Search for the cell housing the specified text and yield its [X, Y] center coordinate. 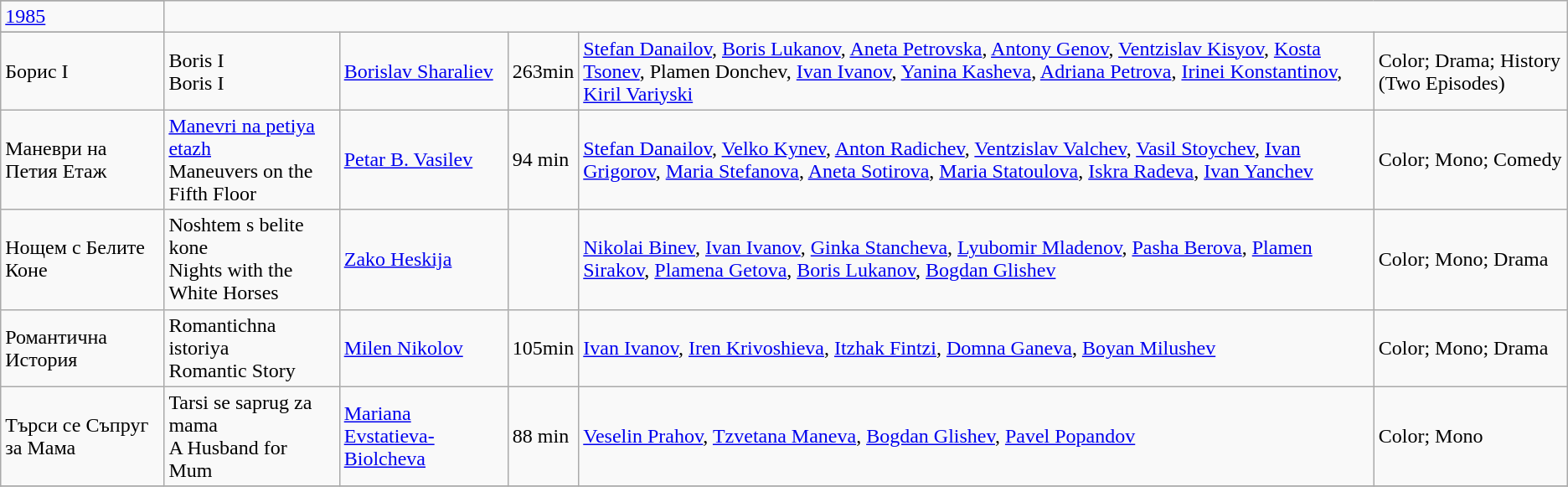
105min [543, 348]
Veselin Prahov, Tzvetana Maneva, Bogdan Glishev, Pavel Popandov [977, 436]
Boris IBoris I [251, 71]
Milen Nikolov [424, 348]
Manevri na petiya etazhManeuvers on the Fifth Floor [251, 159]
Tarsi se saprug za mamaA Husband for Mum [251, 436]
88 min [543, 436]
Noshtem s belite koneNights with the White Horses [251, 260]
Color; Mono; Comedy [1471, 159]
Zako Heskija [424, 260]
Color; Drama; History (Two Episodes) [1471, 71]
Маневри на Петия Етаж [82, 159]
Нощем с Белите Коне [82, 260]
1985 [82, 17]
Nikolai Binev, Ivan Ivanov, Ginka Stancheva, Lyubomir Mladenov, Pasha Berova, Plamen Sirakov, Plamena Getova, Boris Lukanov, Bogdan Glishev [977, 260]
Търси се Съпруг за Мама [82, 436]
Ivan Ivanov, Iren Krivoshieva, Itzhak Fintzi, Domna Ganeva, Boyan Milushev [977, 348]
Romantichna istoriyaRomantic Story [251, 348]
Mariana Evstatieva-Biolcheva [424, 436]
Color; Mono [1471, 436]
Petar B. Vasilev [424, 159]
Романтична История [82, 348]
263min [543, 71]
Борис I [82, 71]
94 min [543, 159]
Borislav Sharaliev [424, 71]
